Output the [X, Y] coordinate of the center of the cell containing the given text.  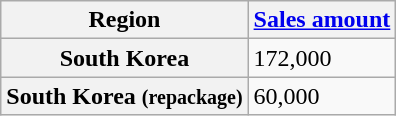
172,000 [322, 58]
South Korea [124, 58]
Sales amount [322, 20]
South Korea (repackage) [124, 96]
60,000 [322, 96]
Region [124, 20]
